Detect which cell encompasses the target text, then output its [x, y] center coordinate. 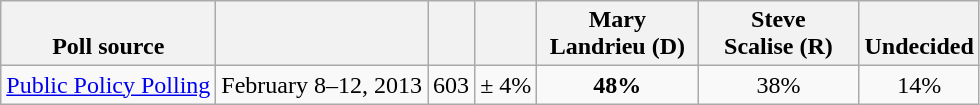
603 [452, 85]
Undecided [919, 34]
48% [618, 85]
MaryLandrieu (D) [618, 34]
± 4% [506, 85]
14% [919, 85]
38% [778, 85]
Poll source [108, 34]
February 8–12, 2013 [322, 85]
SteveScalise (R) [778, 34]
Public Policy Polling [108, 85]
